Output the [X, Y] coordinate of the center of the cell containing the given text.  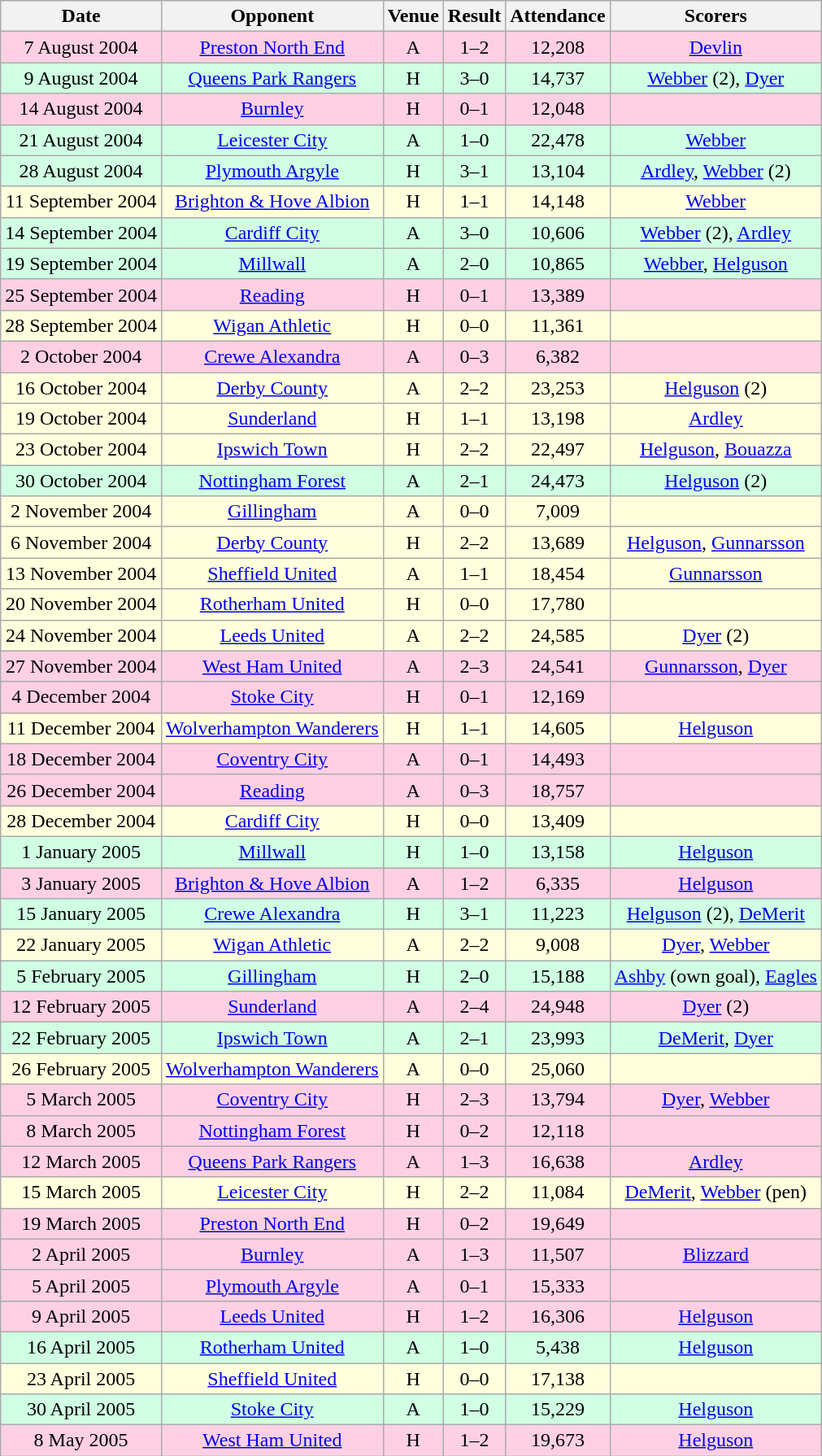
18,757 [558, 790]
25 September 2004 [81, 294]
28 December 2004 [81, 821]
19 March 2005 [81, 1223]
14,493 [558, 759]
30 April 2005 [81, 1410]
14 August 2004 [81, 109]
5 March 2005 [81, 1100]
Attendance [558, 16]
14 September 2004 [81, 233]
13,104 [558, 171]
12,118 [558, 1131]
17,780 [558, 604]
17,138 [558, 1379]
14,148 [558, 202]
22 January 2005 [81, 945]
3 January 2005 [81, 883]
11,223 [558, 914]
5,438 [558, 1347]
7 August 2004 [81, 47]
11 December 2004 [81, 728]
19,649 [558, 1223]
16,306 [558, 1316]
10,606 [558, 233]
8 March 2005 [81, 1131]
Result [474, 16]
2 November 2004 [81, 512]
15,188 [558, 976]
Helguson, Bouazza [715, 450]
10,865 [558, 264]
24,585 [558, 635]
22,478 [558, 140]
20 November 2004 [81, 604]
2 April 2005 [81, 1254]
23,253 [558, 388]
12 February 2005 [81, 1007]
5 February 2005 [81, 976]
13,158 [558, 852]
Blizzard [715, 1254]
16 April 2005 [81, 1347]
15,229 [558, 1410]
Webber, Helguson [715, 264]
11,084 [558, 1192]
12,048 [558, 109]
22,497 [558, 450]
Venue [413, 16]
8 May 2005 [81, 1441]
15,333 [558, 1285]
Webber (2), Ardley [715, 233]
9 April 2005 [81, 1316]
23 April 2005 [81, 1379]
Opponent [272, 16]
23 October 2004 [81, 450]
12,208 [558, 47]
5 April 2005 [81, 1285]
13,689 [558, 543]
18 December 2004 [81, 759]
18,454 [558, 573]
Helguson, Gunnarsson [715, 543]
4 December 2004 [81, 697]
DeMerit, Webber (pen) [715, 1192]
6,335 [558, 883]
Devlin [715, 47]
2–4 [474, 1007]
19 September 2004 [81, 264]
15 March 2005 [81, 1192]
Date [81, 16]
16,638 [558, 1162]
13 November 2004 [81, 573]
13,409 [558, 821]
Webber (2), Dyer [715, 78]
DeMerit, Dyer [715, 1038]
11 September 2004 [81, 202]
12,169 [558, 697]
6 November 2004 [81, 543]
2 October 2004 [81, 356]
16 October 2004 [81, 388]
23,993 [558, 1038]
24 November 2004 [81, 635]
26 February 2005 [81, 1069]
15 January 2005 [81, 914]
19,673 [558, 1441]
11,507 [558, 1254]
13,794 [558, 1100]
9,008 [558, 945]
30 October 2004 [81, 481]
Helguson (2), DeMerit [715, 914]
26 December 2004 [81, 790]
6,382 [558, 356]
13,389 [558, 294]
Gunnarsson [715, 573]
12 March 2005 [81, 1162]
14,737 [558, 78]
21 August 2004 [81, 140]
22 February 2005 [81, 1038]
14,605 [558, 728]
11,361 [558, 325]
Ashby (own goal), Eagles [715, 976]
Scorers [715, 16]
24,473 [558, 481]
24,948 [558, 1007]
13,198 [558, 419]
Ardley, Webber (2) [715, 171]
Gunnarsson, Dyer [715, 666]
27 November 2004 [81, 666]
28 September 2004 [81, 325]
1 January 2005 [81, 852]
24,541 [558, 666]
28 August 2004 [81, 171]
19 October 2004 [81, 419]
7,009 [558, 512]
25,060 [558, 1069]
9 August 2004 [81, 78]
